For the text-containing cell, return its midpoint in [X, Y] coordinate format. 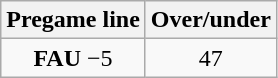
Pregame line [74, 20]
FAU −5 [74, 58]
47 [210, 58]
Over/under [210, 20]
